Extract the [X, Y] coordinate from the center of the cell holding the provided text.  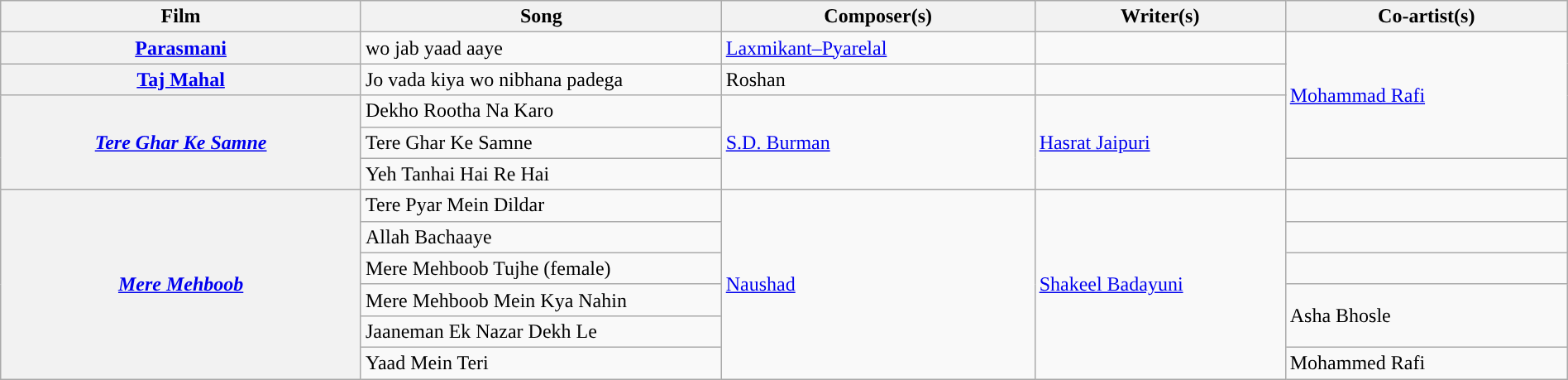
Jaaneman Ek Nazar Dekh Le [541, 331]
Taj Mahal [181, 79]
Dekho Rootha Na Karo [541, 111]
Tere Pyar Mein Dildar [541, 205]
Naushad [878, 284]
Mere Mehboob Tujhe (female) [541, 268]
Mohammed Rafi [1426, 363]
Mohammad Rafi [1426, 95]
Parasmani [181, 48]
Asha Bhosle [1426, 315]
Allah Bachaaye [541, 237]
Mere Mehboob Mein Kya Nahin [541, 300]
Co-artist(s) [1426, 17]
Composer(s) [878, 17]
S.D. Burman [878, 142]
Film [181, 17]
Yeh Tanhai Hai Re Hai [541, 174]
Jo vada kiya wo nibhana padega [541, 79]
Mere Mehboob [181, 284]
Writer(s) [1159, 17]
Laxmikant–Pyarelal [878, 48]
Yaad Mein Teri [541, 363]
Shakeel Badayuni [1159, 284]
wo jab yaad aaye [541, 48]
Song [541, 17]
Hasrat Jaipuri [1159, 142]
Roshan [878, 79]
